Return [x, y] of the center of cell containing provided text 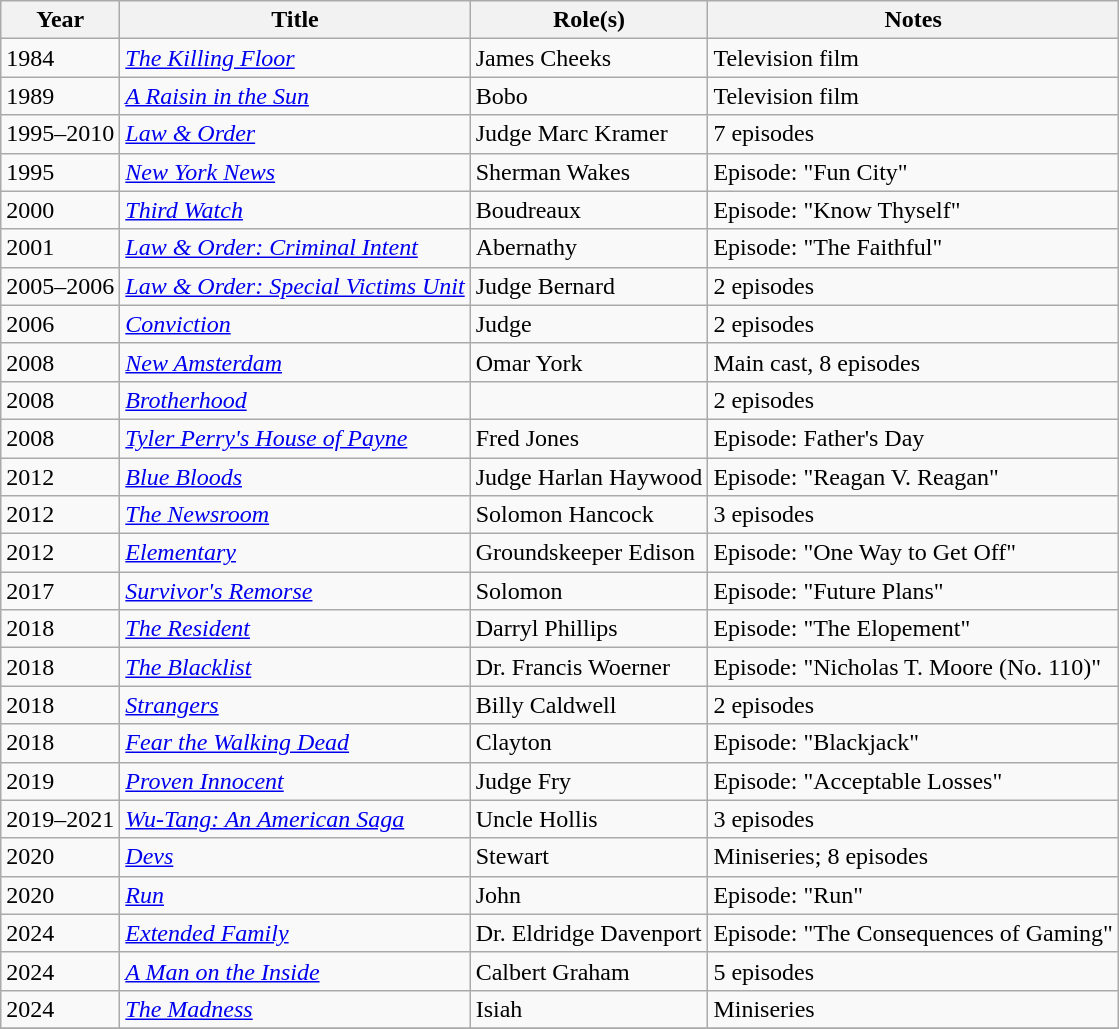
Episode: "The Elopement" [914, 629]
Dr. Francis Woerner [589, 667]
Episode: "Know Thyself" [914, 210]
2019–2021 [60, 819]
Tyler Perry's House of Payne [295, 438]
Darryl Phillips [589, 629]
Title [295, 20]
Billy Caldwell [589, 705]
Devs [295, 857]
Groundskeeper Edison [589, 553]
Episode: "Blackjack" [914, 743]
Judge Harlan Haywood [589, 477]
Sherman Wakes [589, 172]
Judge [589, 324]
John [589, 895]
Calbert Graham [589, 971]
Dr. Eldridge Davenport [589, 933]
Judge Bernard [589, 286]
2000 [60, 210]
Miniseries [914, 1009]
Episode: "Acceptable Losses" [914, 781]
Boudreaux [589, 210]
Third Watch [295, 210]
Solomon Hancock [589, 515]
Uncle Hollis [589, 819]
Fear the Walking Dead [295, 743]
Law & Order: Special Victims Unit [295, 286]
Law & Order: Criminal Intent [295, 248]
Episode: "Fun City" [914, 172]
New Amsterdam [295, 362]
Law & Order [295, 134]
Episode: Father's Day [914, 438]
Judge Fry [589, 781]
Abernathy [589, 248]
The Blacklist [295, 667]
Stewart [589, 857]
1989 [60, 96]
Role(s) [589, 20]
1995–2010 [60, 134]
Solomon [589, 591]
Main cast, 8 episodes [914, 362]
Bobo [589, 96]
Episode: "One Way to Get Off" [914, 553]
Extended Family [295, 933]
The Resident [295, 629]
Clayton [589, 743]
The Madness [295, 1009]
2017 [60, 591]
2005–2006 [60, 286]
5 episodes [914, 971]
Strangers [295, 705]
Isiah [589, 1009]
Survivor's Remorse [295, 591]
A Raisin in the Sun [295, 96]
Episode: "Nicholas T. Moore (No. 110)" [914, 667]
Episode: "The Consequences of Gaming" [914, 933]
7 episodes [914, 134]
2001 [60, 248]
Year [60, 20]
New York News [295, 172]
Proven Innocent [295, 781]
Conviction [295, 324]
Brotherhood [295, 400]
The Killing Floor [295, 58]
2019 [60, 781]
Omar York [589, 362]
Episode: "Future Plans" [914, 591]
2006 [60, 324]
Episode: "The Faithful" [914, 248]
Blue Bloods [295, 477]
Miniseries; 8 episodes [914, 857]
Episode: "Reagan V. Reagan" [914, 477]
1984 [60, 58]
A Man on the Inside [295, 971]
Wu-Tang: An American Saga [295, 819]
Episode: "Run" [914, 895]
1995 [60, 172]
Fred Jones [589, 438]
Run [295, 895]
James Cheeks [589, 58]
The Newsroom [295, 515]
Judge Marc Kramer [589, 134]
Notes [914, 20]
Elementary [295, 553]
